Pinpoint the cell where the given text exists, returning its [X, Y] midpoint coordinate. 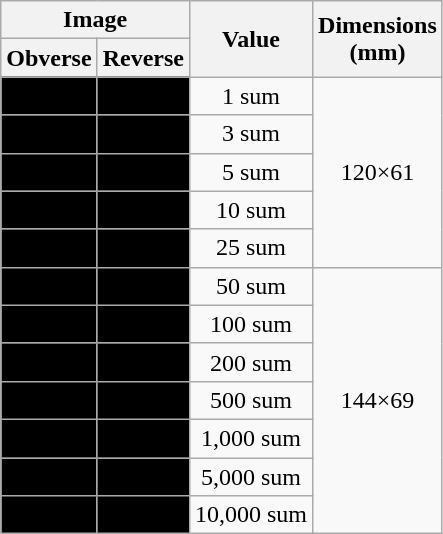
Obverse [49, 58]
Reverse [143, 58]
144×69 [378, 400]
Value [250, 39]
25 sum [250, 248]
5,000 sum [250, 477]
200 sum [250, 362]
5 sum [250, 172]
1 sum [250, 96]
Image [96, 20]
3 sum [250, 134]
100 sum [250, 324]
1,000 sum [250, 438]
500 sum [250, 400]
10,000 sum [250, 515]
50 sum [250, 286]
10 sum [250, 210]
120×61 [378, 172]
Dimensions(mm) [378, 39]
